Detect which cell encompasses the target text, then output its (X, Y) center coordinate. 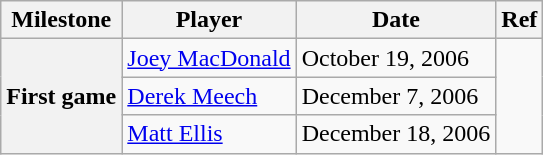
Ref (520, 20)
December 18, 2006 (396, 134)
Derek Meech (209, 96)
Player (209, 20)
December 7, 2006 (396, 96)
Joey MacDonald (209, 58)
Matt Ellis (209, 134)
Milestone (62, 20)
Date (396, 20)
First game (62, 96)
October 19, 2006 (396, 58)
